For the text-containing cell, return its midpoint in [x, y] coordinate format. 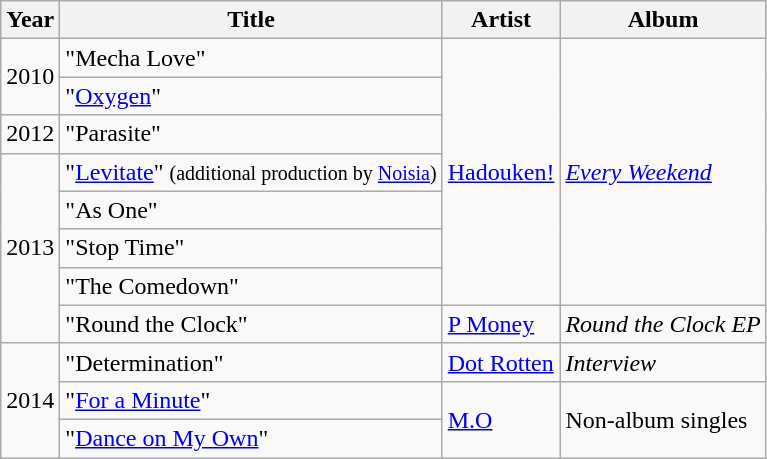
"As One" [251, 210]
2013 [30, 248]
"Levitate" (additional production by Noisia) [251, 172]
Non-album singles [663, 419]
"Determination" [251, 362]
M.O [501, 419]
"Mecha Love" [251, 58]
Album [663, 20]
"Oxygen" [251, 96]
2012 [30, 134]
Hadouken! [501, 172]
"Parasite" [251, 134]
Interview [663, 362]
Artist [501, 20]
Dot Rotten [501, 362]
P Money [501, 324]
2010 [30, 77]
"For a Minute" [251, 400]
2014 [30, 400]
Round the Clock EP [663, 324]
"Dance on My Own" [251, 438]
Title [251, 20]
"The Comedown" [251, 286]
"Stop Time" [251, 248]
Year [30, 20]
Every Weekend [663, 172]
"Round the Clock" [251, 324]
